Search for the cell housing the specified text and yield its (X, Y) center coordinate. 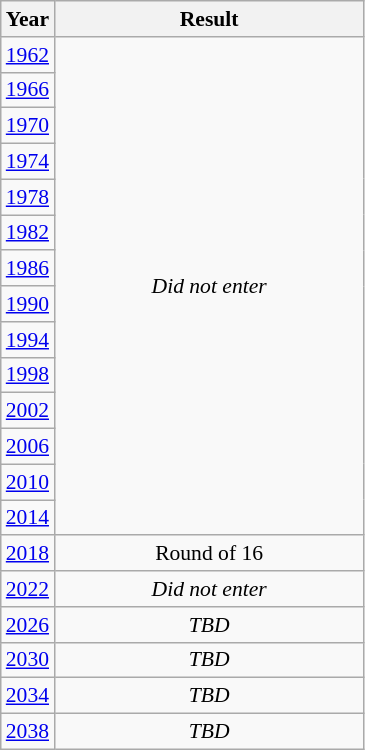
2038 (28, 732)
1974 (28, 162)
2002 (28, 411)
1998 (28, 375)
2006 (28, 447)
1990 (28, 304)
Result (209, 19)
Year (28, 19)
2014 (28, 518)
1970 (28, 126)
2018 (28, 554)
2030 (28, 660)
2034 (28, 696)
1982 (28, 233)
2026 (28, 625)
1966 (28, 90)
2010 (28, 482)
1978 (28, 197)
Round of 16 (209, 554)
2022 (28, 589)
1986 (28, 269)
1994 (28, 340)
1962 (28, 55)
